Scan for the cell matching the given text and deliver its (X, Y) coordinate at center. 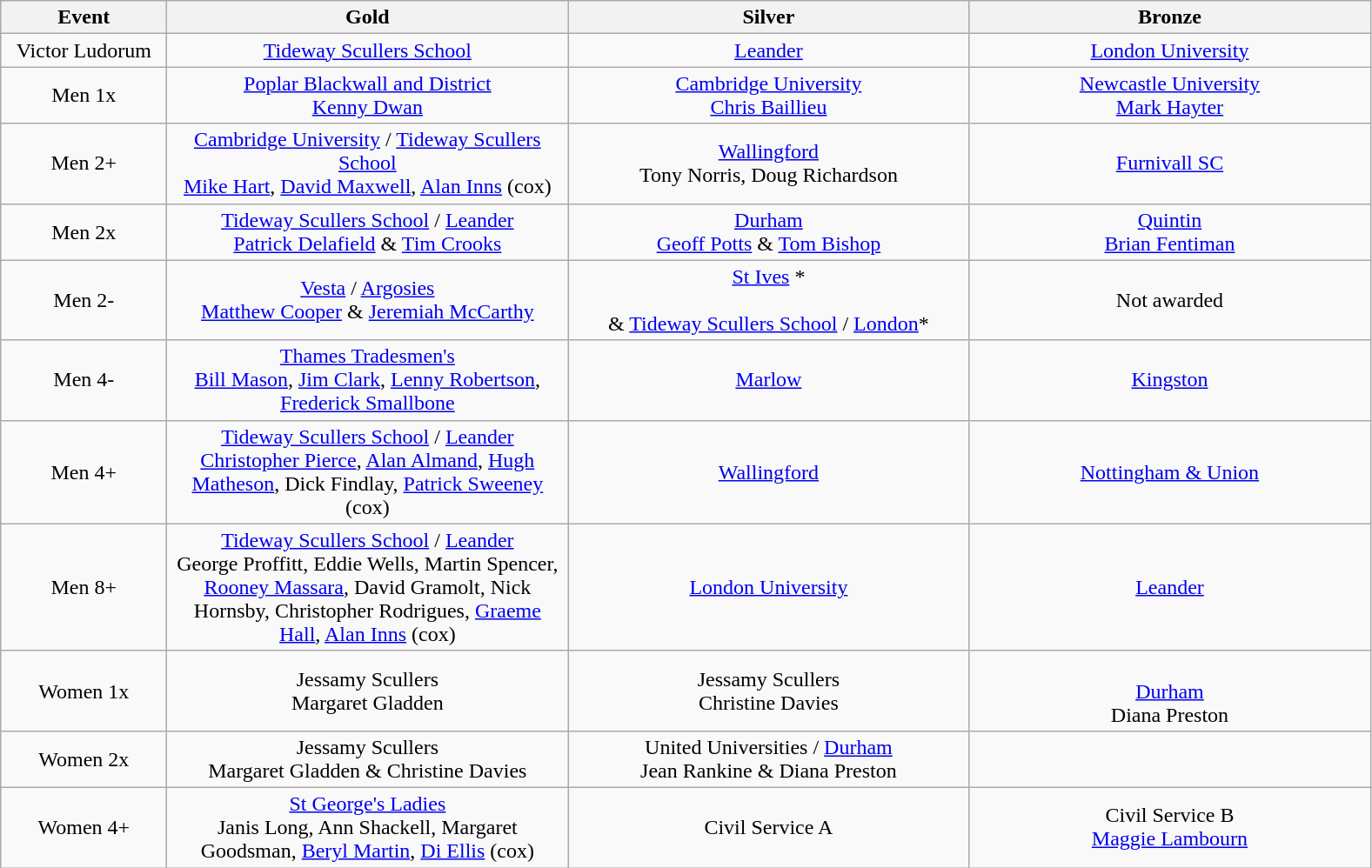
Tideway Scullers School (367, 50)
Not awarded (1169, 300)
Gold (367, 17)
Men 8+ (84, 587)
Men 4- (84, 380)
St George's Ladies Janis Long, Ann Shackell, Margaret Goodsman, Beryl Martin, Di Ellis (cox) (367, 827)
United Universities / DurhamJean Rankine & Diana Preston (769, 758)
Men 2- (84, 300)
DurhamGeoff Potts & Tom Bishop (769, 231)
Men 2+ (84, 164)
Event (84, 17)
Nottingham & Union (1169, 471)
Thames Tradesmen'sBill Mason, Jim Clark, Lenny Robertson, Frederick Smallbone (367, 380)
Women 1x (84, 691)
DurhamDiana Preston (1169, 691)
Wallingford Tony Norris, Doug Richardson (769, 164)
Men 4+ (84, 471)
Jessamy ScullersMargaret Gladden & Christine Davies (367, 758)
Newcastle UniversityMark Hayter (1169, 96)
Jessamy Scullers Christine Davies (769, 691)
Civil Service BMaggie Lambourn (1169, 827)
Cambridge UniversityChris Baillieu (769, 96)
Civil Service A (769, 827)
St Ives * & Tideway Scullers School / London* (769, 300)
Victor Ludorum (84, 50)
Men 1x (84, 96)
Furnivall SC (1169, 164)
Vesta / ArgosiesMatthew Cooper & Jeremiah McCarthy (367, 300)
QuintinBrian Fentiman (1169, 231)
Wallingford (769, 471)
Kingston (1169, 380)
Men 2x (84, 231)
Poplar Blackwall and DistrictKenny Dwan (367, 96)
Tideway Scullers School / LeanderPatrick Delafield & Tim Crooks (367, 231)
Cambridge University / Tideway Scullers SchoolMike Hart, David Maxwell, Alan Inns (cox) (367, 164)
Women 4+ (84, 827)
Jessamy ScullersMargaret Gladden (367, 691)
Tideway Scullers School / LeanderChristopher Pierce, Alan Almand, Hugh Matheson, Dick Findlay, Patrick Sweeney (cox) (367, 471)
Marlow (769, 380)
Bronze (1169, 17)
Silver (769, 17)
Women 2x (84, 758)
